Provide the (x, y) coordinate of the cell's center where the given text is located.  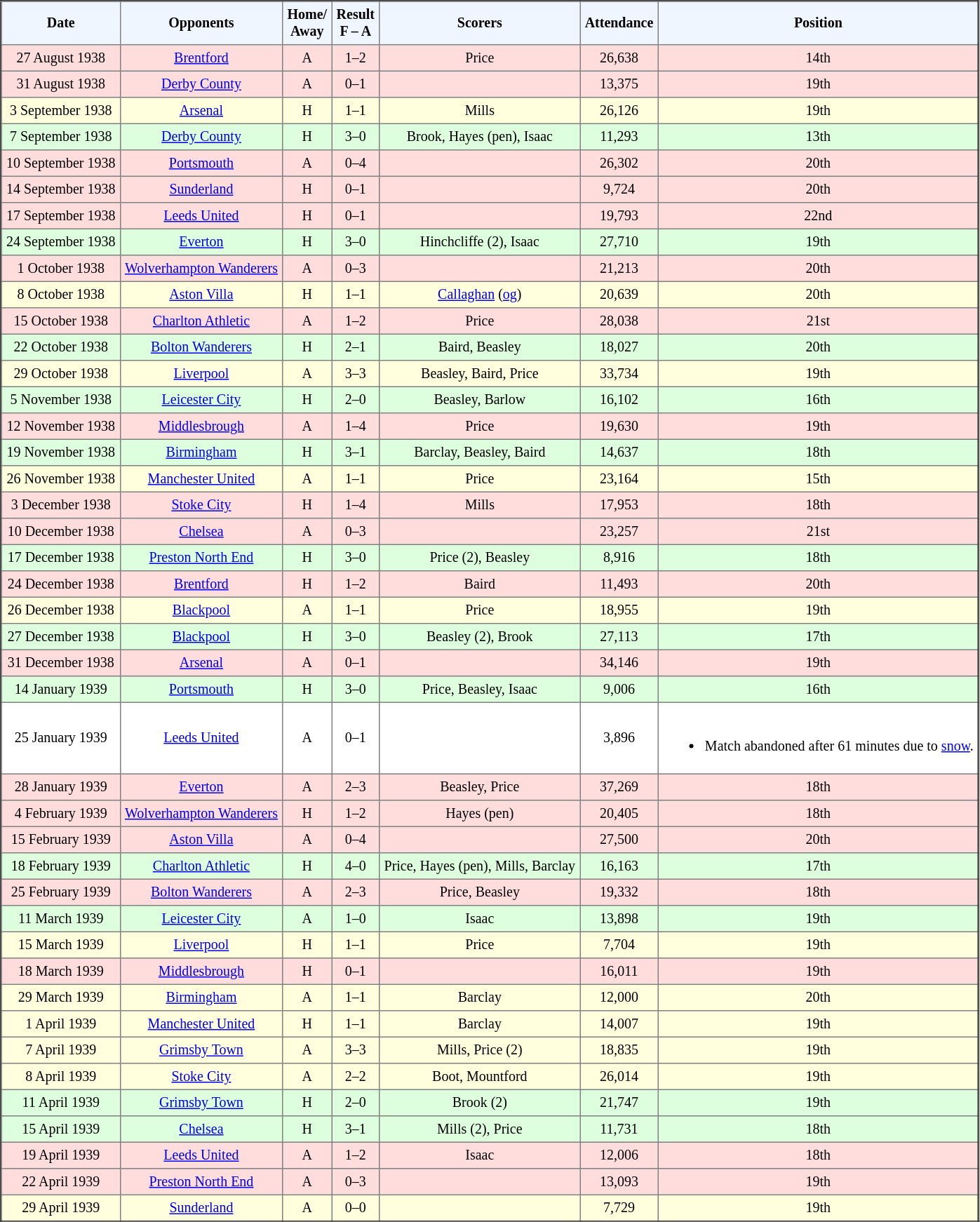
9,724 (619, 189)
Beasley (2), Brook (480, 637)
26 December 1938 (61, 610)
Price, Beasley (480, 892)
Opponents (201, 23)
24 September 1938 (61, 242)
14th (818, 58)
7 April 1939 (61, 1050)
Home/Away (307, 23)
27,710 (619, 242)
Mills (2), Price (480, 1129)
21,213 (619, 269)
13,093 (619, 1181)
Scorers (480, 23)
15 October 1938 (61, 321)
28 January 1939 (61, 787)
Brook, Hayes (pen), Isaac (480, 137)
11 April 1939 (61, 1103)
31 August 1938 (61, 84)
10 September 1938 (61, 163)
0–0 (356, 1208)
26,014 (619, 1076)
Baird, Beasley (480, 347)
11,731 (619, 1129)
17,953 (619, 505)
Attendance (619, 23)
25 January 1939 (61, 738)
29 April 1939 (61, 1208)
28,038 (619, 321)
Price (2), Beasley (480, 558)
27 December 1938 (61, 637)
13,375 (619, 84)
8 October 1938 (61, 295)
1–0 (356, 918)
8,916 (619, 558)
Beasley, Barlow (480, 400)
8 April 1939 (61, 1076)
16,011 (619, 971)
11 March 1939 (61, 918)
19,793 (619, 216)
Boot, Mountford (480, 1076)
11,293 (619, 137)
14,637 (619, 452)
22 April 1939 (61, 1181)
Barclay, Beasley, Baird (480, 452)
2–1 (356, 347)
3 September 1938 (61, 111)
Hayes (pen) (480, 813)
17 December 1938 (61, 558)
Mills, Price (2) (480, 1050)
14,007 (619, 1023)
15 March 1939 (61, 945)
3 December 1938 (61, 505)
18,835 (619, 1050)
5 November 1938 (61, 400)
3,896 (619, 738)
Date (61, 23)
21,747 (619, 1103)
31 December 1938 (61, 663)
23,257 (619, 532)
37,269 (619, 787)
23,164 (619, 479)
2–2 (356, 1076)
7,729 (619, 1208)
15 February 1939 (61, 840)
Hinchcliffe (2), Isaac (480, 242)
18,027 (619, 347)
15th (818, 479)
Match abandoned after 61 minutes due to snow. (818, 738)
Position (818, 23)
9,006 (619, 690)
15 April 1939 (61, 1129)
19,630 (619, 427)
Price, Hayes (pen), Mills, Barclay (480, 866)
Beasley, Price (480, 787)
26,638 (619, 58)
17 September 1938 (61, 216)
ResultF – A (356, 23)
11,493 (619, 584)
19 November 1938 (61, 452)
27,500 (619, 840)
10 December 1938 (61, 532)
13,898 (619, 918)
18,955 (619, 610)
16,163 (619, 866)
29 March 1939 (61, 998)
12,006 (619, 1155)
18 February 1939 (61, 866)
18 March 1939 (61, 971)
29 October 1938 (61, 374)
13th (818, 137)
Callaghan (og) (480, 295)
Baird (480, 584)
26,126 (619, 111)
25 February 1939 (61, 892)
26,302 (619, 163)
20,405 (619, 813)
14 September 1938 (61, 189)
34,146 (619, 663)
20,639 (619, 295)
Brook (2) (480, 1103)
16,102 (619, 400)
19 April 1939 (61, 1155)
12,000 (619, 998)
33,734 (619, 374)
4–0 (356, 866)
4 February 1939 (61, 813)
1 October 1938 (61, 269)
26 November 1938 (61, 479)
19,332 (619, 892)
1 April 1939 (61, 1023)
12 November 1938 (61, 427)
7,704 (619, 945)
7 September 1938 (61, 137)
22nd (818, 216)
22 October 1938 (61, 347)
27 August 1938 (61, 58)
27,113 (619, 637)
Price, Beasley, Isaac (480, 690)
24 December 1938 (61, 584)
Beasley, Baird, Price (480, 374)
14 January 1939 (61, 690)
